Scan for the cell matching the given text and deliver its (x, y) coordinate at center. 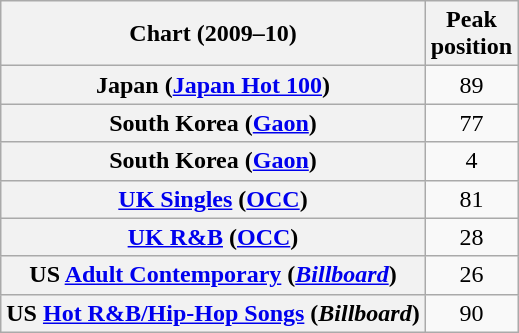
77 (471, 123)
UK Singles (OCC) (213, 199)
Peakposition (471, 34)
26 (471, 275)
81 (471, 199)
US Adult Contemporary (Billboard) (213, 275)
89 (471, 85)
28 (471, 237)
Japan (Japan Hot 100) (213, 85)
4 (471, 161)
UK R&B (OCC) (213, 237)
US Hot R&B/Hip-Hop Songs (Billboard) (213, 313)
90 (471, 313)
Chart (2009–10) (213, 34)
